Return [x, y] of the center of cell containing provided text 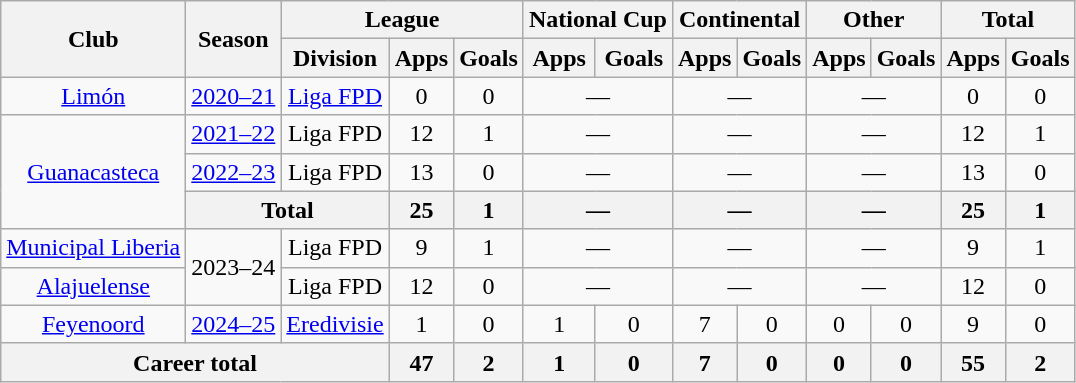
Guanacasteca [94, 172]
Eredivisie [335, 324]
National Cup [598, 20]
Limón [94, 96]
Other [874, 20]
Division [335, 58]
Club [94, 39]
League [402, 20]
2024–25 [234, 324]
Season [234, 39]
Alajuelense [94, 286]
47 [421, 362]
2022–23 [234, 172]
Municipal Liberia [94, 248]
2020–21 [234, 96]
Career total [195, 362]
Continental [739, 20]
Feyenoord [94, 324]
2023–24 [234, 267]
2021–22 [234, 134]
55 [973, 362]
